Pinpoint the cell where the given text exists, returning its (x, y) midpoint coordinate. 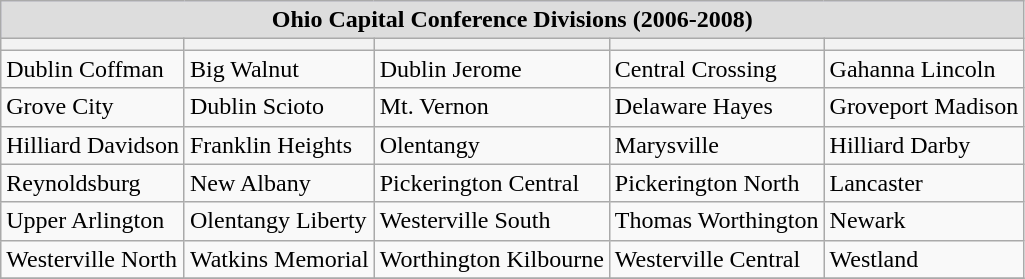
Westerville North (93, 259)
Westerville South (492, 221)
Newark (924, 221)
Big Walnut (279, 69)
Gahanna Lincoln (924, 69)
Westerville Central (716, 259)
Westland (924, 259)
Olentangy (492, 145)
Ohio Capital Conference Divisions (2006-2008) (512, 20)
Watkins Memorial (279, 259)
Groveport Madison (924, 107)
Worthington Kilbourne (492, 259)
Delaware Hayes (716, 107)
New Albany (279, 183)
Dublin Coffman (93, 69)
Dublin Jerome (492, 69)
Dublin Scioto (279, 107)
Lancaster (924, 183)
Thomas Worthington (716, 221)
Central Crossing (716, 69)
Mt. Vernon (492, 107)
Hilliard Davidson (93, 145)
Hilliard Darby (924, 145)
Grove City (93, 107)
Franklin Heights (279, 145)
Pickerington Central (492, 183)
Reynoldsburg (93, 183)
Olentangy Liberty (279, 221)
Pickerington North (716, 183)
Upper Arlington (93, 221)
Marysville (716, 145)
